Determine the (x, y) coordinate at the center of the cell enclosing the given text.  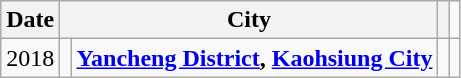
Date (30, 20)
City (249, 20)
2018 (30, 58)
Yancheng District, Kaohsiung City (254, 58)
